From the cell containing the given text, extract its center point as [x, y] coordinate. 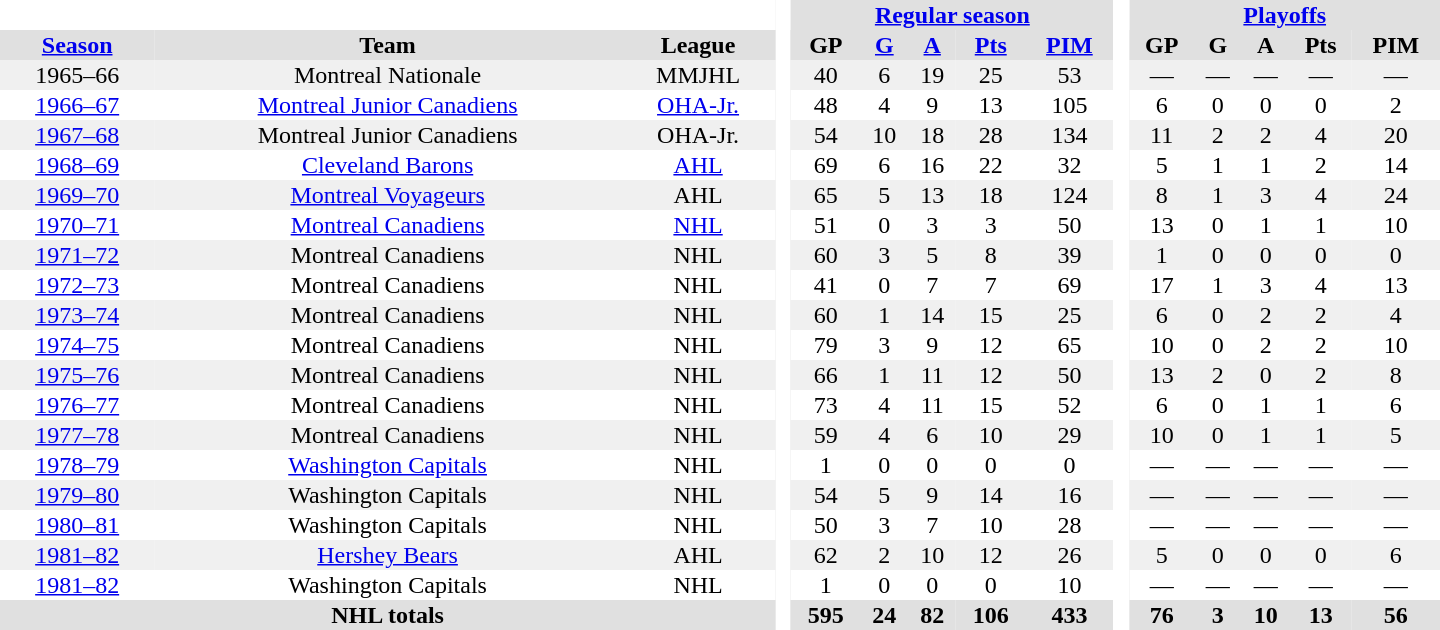
1976–77 [77, 405]
73 [826, 405]
1980–81 [77, 525]
Team [388, 45]
1975–76 [77, 375]
56 [1396, 615]
82 [932, 615]
1979–80 [77, 495]
League [698, 45]
29 [1069, 435]
32 [1069, 165]
52 [1069, 405]
Hershey Bears [388, 555]
Montreal Nationale [388, 75]
124 [1069, 195]
40 [826, 75]
1977–78 [77, 435]
17 [1161, 285]
MMJHL [698, 75]
1971–72 [77, 255]
Regular season [952, 15]
39 [1069, 255]
66 [826, 375]
1965–66 [77, 75]
20 [1396, 135]
595 [826, 615]
1972–73 [77, 285]
NHL totals [388, 615]
1966–67 [77, 105]
1969–70 [77, 195]
Cleveland Barons [388, 165]
26 [1069, 555]
22 [990, 165]
105 [1069, 105]
134 [1069, 135]
Playoffs [1284, 15]
433 [1069, 615]
106 [990, 615]
48 [826, 105]
1967–68 [77, 135]
19 [932, 75]
62 [826, 555]
Season [77, 45]
59 [826, 435]
1973–74 [77, 315]
76 [1161, 615]
51 [826, 225]
53 [1069, 75]
1974–75 [77, 345]
Montreal Voyageurs [388, 195]
41 [826, 285]
1978–79 [77, 465]
1968–69 [77, 165]
1970–71 [77, 225]
79 [826, 345]
